Determine the (x, y) coordinate at the center of the cell enclosing the given text.  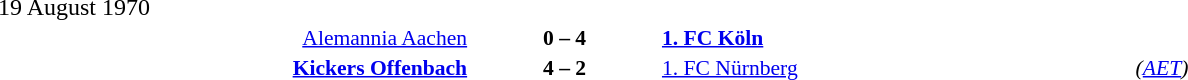
0 – 4 (564, 38)
1. FC Köln (896, 38)
